Find where the given text appears and provide that cell's center as (x, y) coordinate. 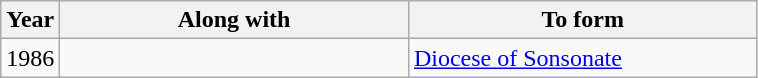
1986 (30, 58)
To form (582, 20)
Year (30, 20)
Diocese of Sonsonate (582, 58)
Along with (234, 20)
